Extract the (x, y) coordinate from the center of the cell holding the provided text.  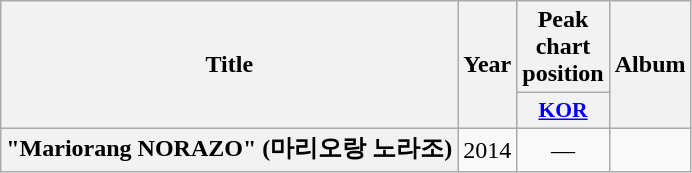
Peak chart position (563, 47)
"Mariorang NORAZO" (마리오랑 노라조) (230, 150)
— (563, 150)
Title (230, 65)
2014 (488, 150)
Album (650, 65)
KOR (563, 111)
Year (488, 65)
